Return [x, y] of the center of cell containing provided text 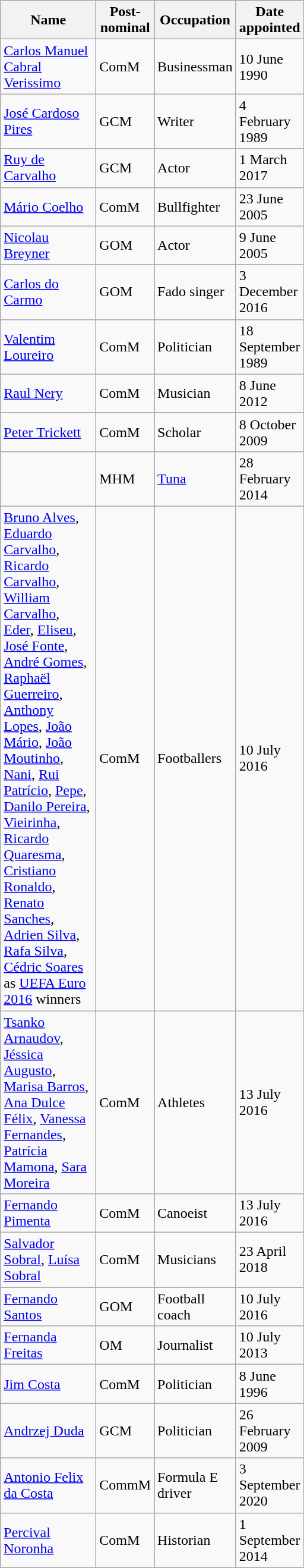
Salvador Sobral, Luísa Sobral [49, 1260]
Fernando Santos [49, 1307]
26 February 2009 [270, 1431]
4 February 1989 [270, 121]
8 June 2012 [270, 394]
1 March 2017 [270, 168]
23 April 2018 [270, 1260]
Journalist [195, 1345]
Canoeist [195, 1213]
Antonio Felix da Costa [49, 1485]
Post-nominal [125, 20]
18 September 1989 [270, 347]
Peter Trickett [49, 432]
Carlos do Carmo [49, 292]
Mário Coelho [49, 207]
Tsanko Arnaudov, Jéssica Augusto, Marisa Barros, Ana Dulce Félix, Vanessa Fernandes, Patrícia Mamona, Sara Moreira [49, 1102]
23 June 2005 [270, 207]
Valentim Loureiro [49, 347]
Historian [195, 1540]
MHM [125, 479]
10 June 1990 [270, 67]
Musicians [195, 1260]
Fernando Pimenta [49, 1213]
Fernanda Freitas [49, 1345]
Musician [195, 394]
Occupation [195, 20]
1 September 2014 [270, 1540]
CommM [125, 1485]
Athletes [195, 1102]
Date appointed [270, 20]
OM [125, 1345]
28 February 2014 [270, 479]
Carlos Manuel Cabral Verissimo [49, 67]
Name [49, 20]
Writer [195, 121]
Footballers [195, 758]
Jim Costa [49, 1384]
Bullfighter [195, 207]
Raul Nery [49, 394]
3 September 2020 [270, 1485]
8 October 2009 [270, 432]
Ruy de Carvalho [49, 168]
Businessman [195, 67]
Andrzej Duda [49, 1431]
Scholar [195, 432]
Formula E driver [195, 1485]
Percival Noronha [49, 1540]
10 July 2013 [270, 1345]
Fado singer [195, 292]
3 December 2016 [270, 292]
Nicolau Breyner [49, 245]
9 June 2005 [270, 245]
8 June 1996 [270, 1384]
José Cardoso Pires [49, 121]
Football coach [195, 1307]
Tuna [195, 479]
